Return the (x, y) coordinate for the center point of the cell that contains the specified text.  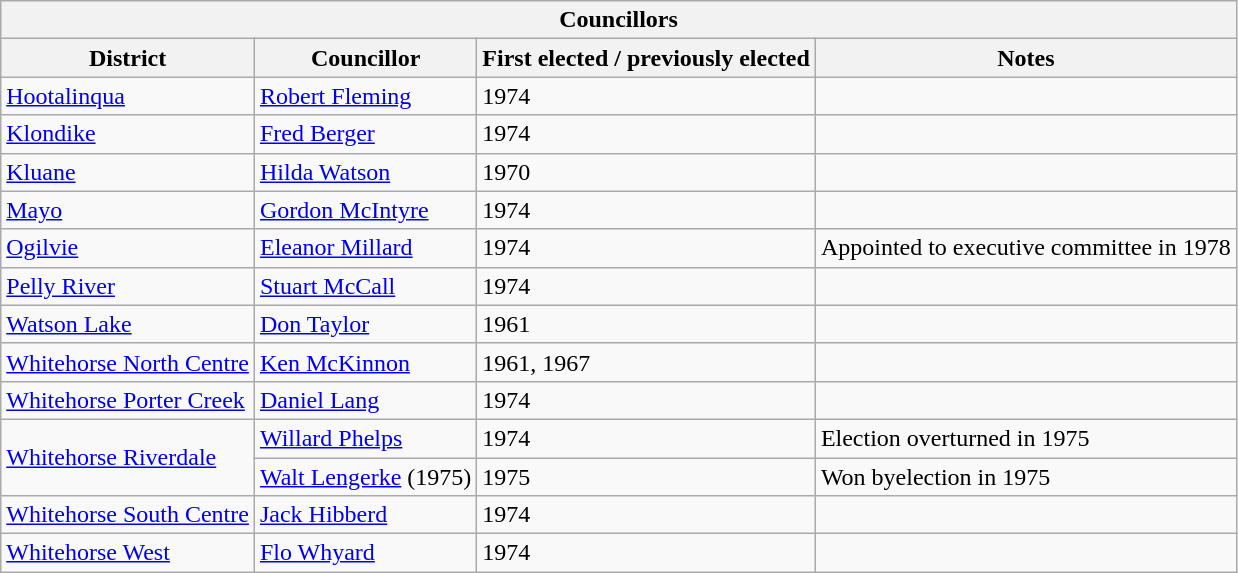
Ken McKinnon (365, 362)
Willard Phelps (365, 438)
1970 (646, 172)
Won byelection in 1975 (1026, 477)
Hilda Watson (365, 172)
Councillors (619, 20)
Whitehorse South Centre (128, 515)
1961, 1967 (646, 362)
Klondike (128, 134)
Don Taylor (365, 324)
Election overturned in 1975 (1026, 438)
Watson Lake (128, 324)
Fred Berger (365, 134)
Daniel Lang (365, 400)
Robert Fleming (365, 96)
Pelly River (128, 286)
District (128, 58)
Councillor (365, 58)
Hootalinqua (128, 96)
Whitehorse North Centre (128, 362)
Notes (1026, 58)
Kluane (128, 172)
Eleanor Millard (365, 248)
Mayo (128, 210)
Stuart McCall (365, 286)
Whitehorse Porter Creek (128, 400)
Appointed to executive committee in 1978 (1026, 248)
First elected / previously elected (646, 58)
1975 (646, 477)
Whitehorse Riverdale (128, 457)
1961 (646, 324)
Gordon McIntyre (365, 210)
Walt Lengerke (1975) (365, 477)
Ogilvie (128, 248)
Jack Hibberd (365, 515)
Whitehorse West (128, 553)
Flo Whyard (365, 553)
